Scan for the cell matching the given text and deliver its (x, y) coordinate at center. 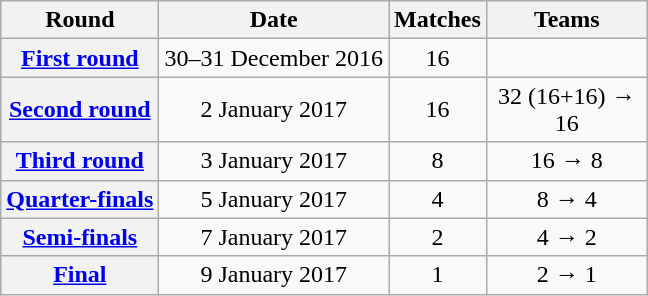
4 → 2 (566, 237)
4 (438, 199)
2 (438, 237)
First round (80, 58)
Round (80, 20)
3 January 2017 (274, 161)
16 → 8 (566, 161)
2 January 2017 (274, 110)
Second round (80, 110)
Third round (80, 161)
7 January 2017 (274, 237)
Matches (438, 20)
9 January 2017 (274, 275)
8 → 4 (566, 199)
8 (438, 161)
Teams (566, 20)
2 → 1 (566, 275)
1 (438, 275)
30–31 December 2016 (274, 58)
Final (80, 275)
Date (274, 20)
32 (16+16) → 16 (566, 110)
Semi-finals (80, 237)
5 January 2017 (274, 199)
Quarter-finals (80, 199)
